Determine the [x, y] coordinate at the center of the cell enclosing the given text.  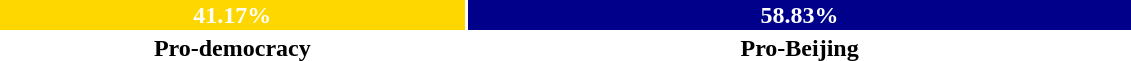
41.17% [232, 15]
